Extract the (X, Y) coordinate from the center of the cell holding the provided text.  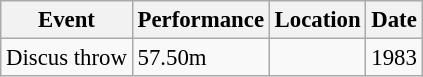
Location (318, 20)
57.50m (200, 58)
Discus throw (66, 58)
Event (66, 20)
Date (394, 20)
1983 (394, 58)
Performance (200, 20)
